Search for the cell housing the specified text and yield its (X, Y) center coordinate. 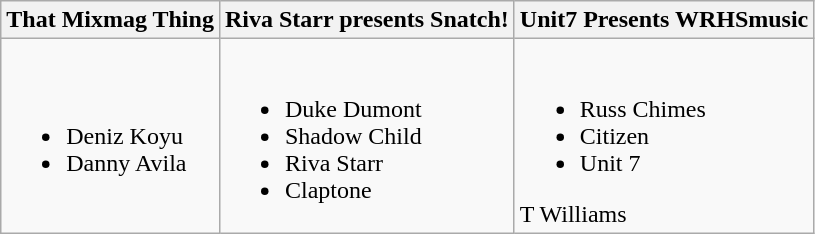
Riva Starr presents Snatch! (366, 20)
Duke DumontShadow ChildRiva StarrClaptone (366, 136)
Unit7 Presents WRHSmusic (664, 20)
That Mixmag Thing (110, 20)
Russ ChimesCitizenUnit 7T Williams (664, 136)
Deniz KoyuDanny Avila (110, 136)
